Find where the given text appears and provide that cell's center as (X, Y) coordinate. 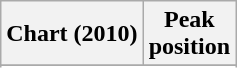
Chart (2010) (72, 34)
Peak position (189, 34)
